From the cell containing the given text, extract its center point as [x, y] coordinate. 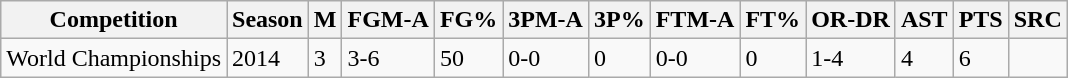
PTS [980, 20]
OR-DR [851, 20]
FG% [468, 20]
6 [980, 58]
50 [468, 58]
Competition [114, 20]
3-6 [388, 58]
AST [924, 20]
3P% [619, 20]
FGM-A [388, 20]
4 [924, 58]
1-4 [851, 58]
3PM-A [546, 20]
FT% [773, 20]
FTM-A [695, 20]
3 [325, 58]
World Championships [114, 58]
M [325, 20]
SRC [1038, 20]
Season [267, 20]
2014 [267, 58]
